Return (X, Y) of the center of cell containing provided text 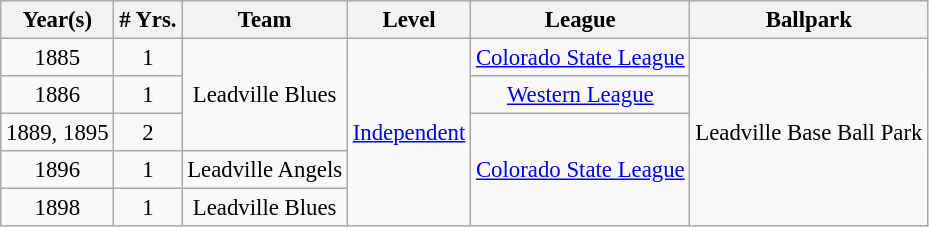
Level (408, 20)
Leadville Base Ball Park (809, 133)
2 (148, 133)
Year(s) (58, 20)
1898 (58, 208)
Western League (580, 95)
1896 (58, 170)
# Yrs. (148, 20)
1885 (58, 58)
Team (265, 20)
1889, 1895 (58, 133)
League (580, 20)
1886 (58, 95)
Leadville Angels (265, 170)
Independent (408, 133)
Ballpark (809, 20)
